From the cell containing the given text, extract its center point as [x, y] coordinate. 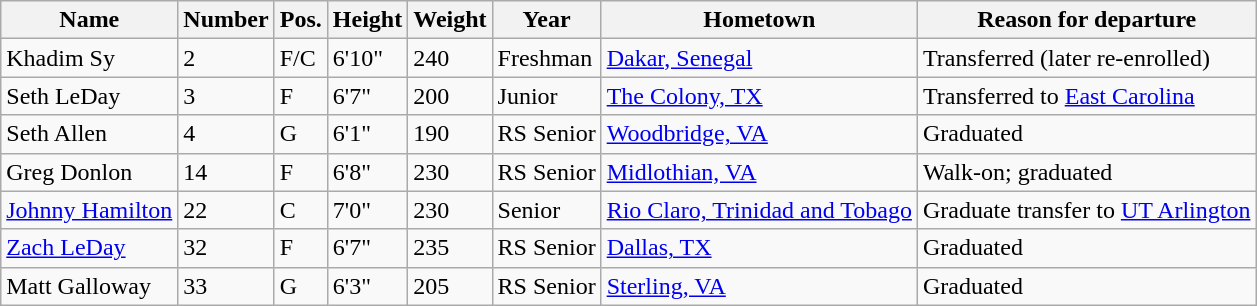
2 [226, 58]
Dakar, Senegal [759, 58]
Number [226, 20]
Reason for departure [1086, 20]
190 [450, 134]
7'0" [367, 210]
6'10" [367, 58]
Graduate transfer to UT Arlington [1086, 210]
14 [226, 172]
33 [226, 286]
6'3" [367, 286]
205 [450, 286]
Dallas, TX [759, 248]
200 [450, 96]
Woodbridge, VA [759, 134]
The Colony, TX [759, 96]
Matt Galloway [90, 286]
Transferred (later re-enrolled) [1086, 58]
Pos. [300, 20]
Freshman [546, 58]
4 [226, 134]
Weight [450, 20]
Midlothian, VA [759, 172]
Rio Claro, Trinidad and Tobago [759, 210]
Hometown [759, 20]
Height [367, 20]
Sterling, VA [759, 286]
Zach LeDay [90, 248]
22 [226, 210]
Senior [546, 210]
Seth LeDay [90, 96]
32 [226, 248]
235 [450, 248]
Greg Donlon [90, 172]
Walk-on; graduated [1086, 172]
6'8" [367, 172]
Year [546, 20]
3 [226, 96]
C [300, 210]
Khadim Sy [90, 58]
F/C [300, 58]
Name [90, 20]
Johnny Hamilton [90, 210]
Seth Allen [90, 134]
240 [450, 58]
6'1" [367, 134]
Transferred to East Carolina [1086, 96]
Junior [546, 96]
